Detect which cell encompasses the target text, then output its [X, Y] center coordinate. 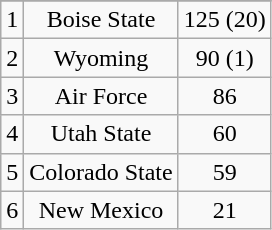
Boise State [101, 20]
4 [12, 134]
60 [224, 134]
Air Force [101, 96]
Colorado State [101, 172]
59 [224, 172]
Utah State [101, 134]
90 (1) [224, 58]
1 [12, 20]
2 [12, 58]
125 (20) [224, 20]
21 [224, 210]
86 [224, 96]
5 [12, 172]
3 [12, 96]
New Mexico [101, 210]
6 [12, 210]
Wyoming [101, 58]
